Capture the cell that displays the provided text and extract its [X, Y] central coordinate. 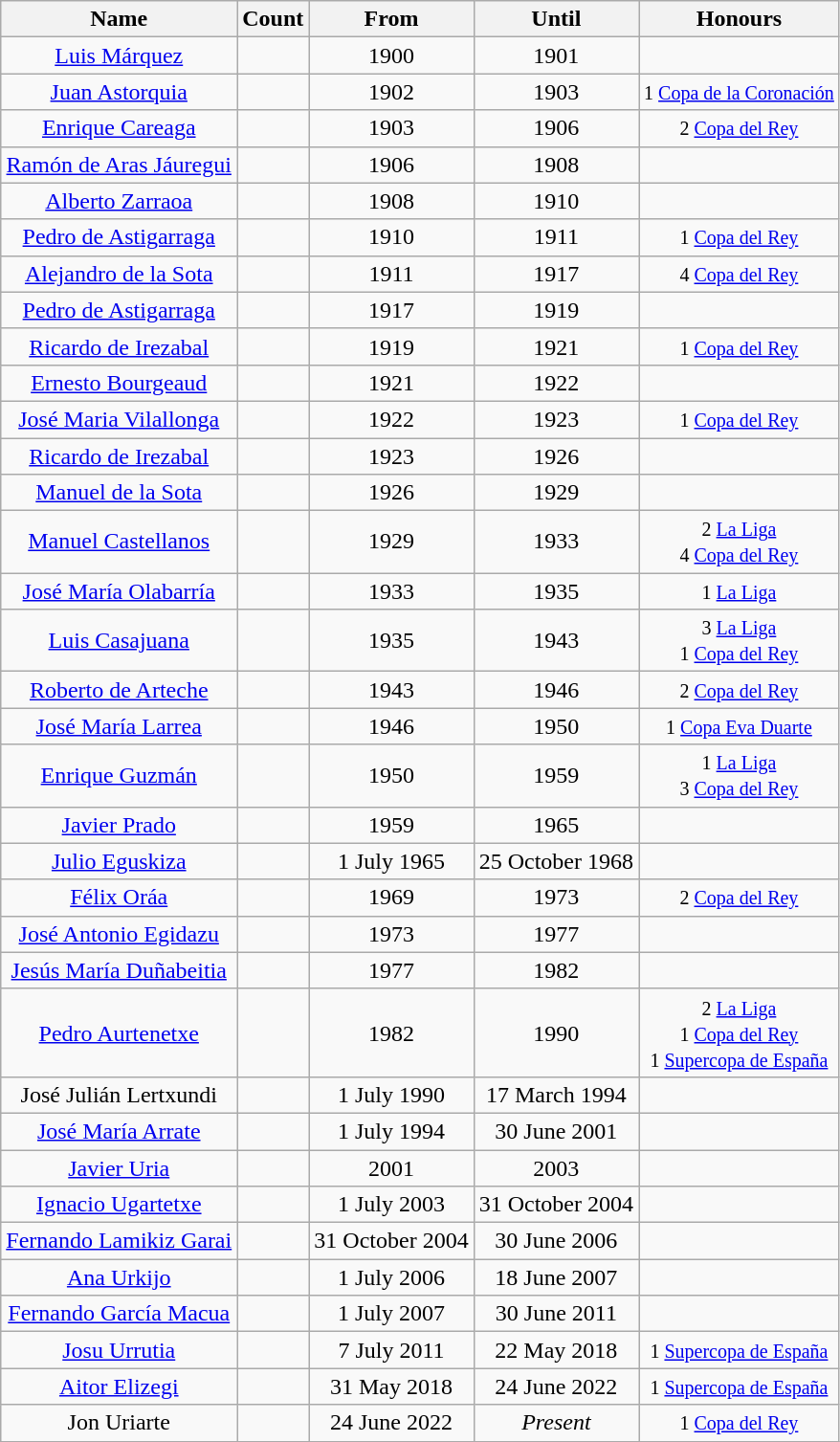
1 July 2006 [391, 1277]
Until [556, 19]
Aitor Elizegi [119, 1387]
1902 [391, 92]
José María Arrate [119, 1131]
José Antonio Egidazu [119, 934]
Josu Urrutia [119, 1350]
1 July 1994 [391, 1131]
1 La Liga [740, 591]
Jesús María Duñabeitia [119, 970]
Manuel de la Sota [119, 493]
Enrique Guzmán [119, 775]
José Maria Vilallonga [119, 419]
Ramón de Aras Jáuregui [119, 165]
1969 [391, 898]
Luis Márquez [119, 55]
1 July 1990 [391, 1095]
Count [274, 19]
Luis Casajuana [119, 641]
30 June 2011 [556, 1314]
Name [119, 19]
3 La Liga1 Copa del Rey [740, 641]
Fernando Lamikiz Garai [119, 1241]
Alejandro de la Sota [119, 274]
25 October 1968 [556, 861]
1901 [556, 55]
22 May 2018 [556, 1350]
1 July 1965 [391, 861]
1990 [556, 1032]
1900 [391, 55]
Manuel Castellanos [119, 542]
From [391, 19]
1965 [556, 825]
1 July 2003 [391, 1205]
José María Larrea [119, 726]
2 La Liga1 Copa del Rey1 Supercopa de España [740, 1032]
Juan Astorquia [119, 92]
2 La Liga4 Copa del Rey [740, 542]
17 March 1994 [556, 1095]
Ignacio Ugartetxe [119, 1205]
José María Olabarría [119, 591]
1 Copa Eva Duarte [740, 726]
Javier Uria [119, 1168]
7 July 2011 [391, 1350]
1 La Liga3 Copa del Rey [740, 775]
Javier Prado [119, 825]
Present [556, 1423]
Fernando García Macua [119, 1314]
Enrique Careaga [119, 128]
2003 [556, 1168]
Roberto de Arteche [119, 690]
1 July 2007 [391, 1314]
31 May 2018 [391, 1387]
18 June 2007 [556, 1277]
30 June 2001 [556, 1131]
2001 [391, 1168]
Alberto Zarraoa [119, 201]
4 Copa del Rey [740, 274]
Pedro Aurtenetxe [119, 1032]
Ana Urkijo [119, 1277]
Honours [740, 19]
Jon Uriarte [119, 1423]
Ernesto Bourgeaud [119, 383]
Julio Eguskiza [119, 861]
Félix Oráa [119, 898]
1 Copa de la Coronación [740, 92]
30 June 2006 [556, 1241]
José Julián Lertxundi [119, 1095]
